For the text-containing cell, return its midpoint in [X, Y] coordinate format. 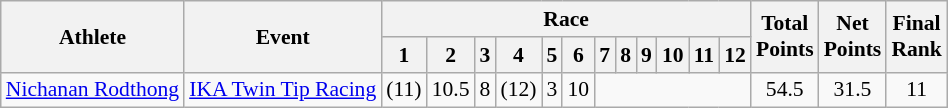
6 [578, 55]
2 [451, 55]
10.5 [451, 90]
9 [646, 55]
(11) [404, 90]
(12) [518, 90]
1 [404, 55]
FinalRank [916, 36]
Nichanan Rodthong [92, 90]
TotalPoints [785, 36]
54.5 [785, 90]
IKA Twin Tip Racing [282, 90]
Event [282, 36]
4 [518, 55]
31.5 [853, 90]
12 [735, 55]
NetPoints [853, 36]
5 [552, 55]
7 [604, 55]
Race [566, 19]
Athlete [92, 36]
